Output the [x, y] coordinate of the center of the cell containing the given text.  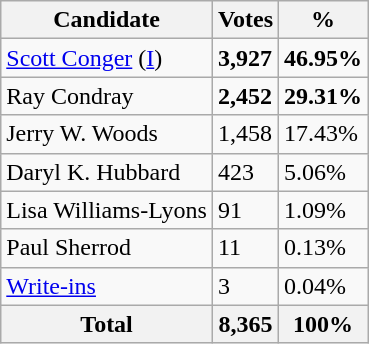
1.09% [324, 210]
11 [245, 248]
3,927 [245, 58]
1,458 [245, 134]
Write-ins [107, 286]
17.43% [324, 134]
29.31% [324, 96]
Jerry W. Woods [107, 134]
Scott Conger (I) [107, 58]
% [324, 20]
Paul Sherrod [107, 248]
Votes [245, 20]
3 [245, 286]
91 [245, 210]
8,365 [245, 324]
5.06% [324, 172]
423 [245, 172]
46.95% [324, 58]
0.13% [324, 248]
0.04% [324, 286]
Total [107, 324]
100% [324, 324]
Lisa Williams-Lyons [107, 210]
Ray Condray [107, 96]
Daryl K. Hubbard [107, 172]
Candidate [107, 20]
2,452 [245, 96]
